Return the [X, Y] coordinate for the center point of the cell that contains the specified text.  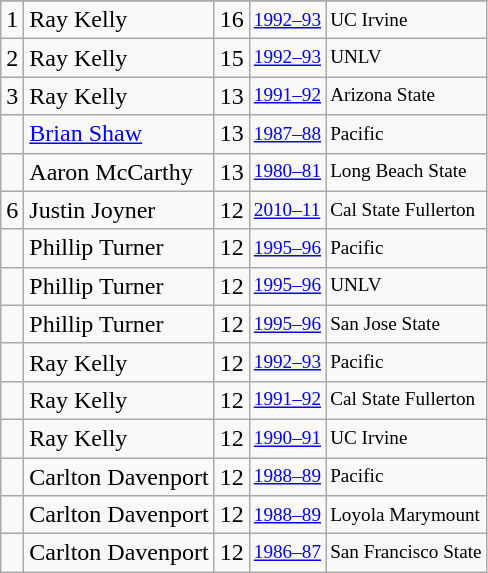
San Francisco State [406, 553]
3 [12, 96]
1986–87 [287, 553]
1990–91 [287, 438]
Long Beach State [406, 172]
6 [12, 210]
1 [12, 20]
2 [12, 58]
2010–11 [287, 210]
16 [232, 20]
15 [232, 58]
Aaron McCarthy [119, 172]
1987–88 [287, 134]
Justin Joyner [119, 210]
San Jose State [406, 324]
Brian Shaw [119, 134]
1980–81 [287, 172]
Arizona State [406, 96]
Loyola Marymount [406, 515]
